Capture the cell that displays the provided text and extract its (X, Y) central coordinate. 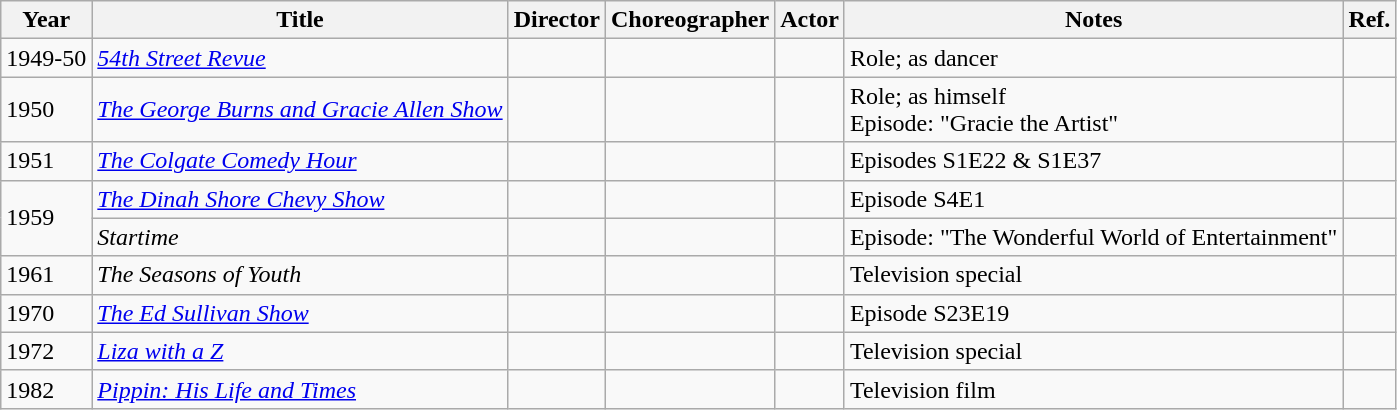
1972 (46, 351)
Pippin: His Life and Times (300, 389)
Startime (300, 237)
Title (300, 20)
1950 (46, 110)
Episode: "The Wonderful World of Entertainment" (1093, 237)
Episode S23E19 (1093, 313)
1961 (46, 275)
Liza with a Z (300, 351)
Choreographer (690, 20)
Role; as dancer (1093, 58)
The George Burns and Gracie Allen Show (300, 110)
Role; as himselfEpisode: "Gracie the Artist" (1093, 110)
Year (46, 20)
Television film (1093, 389)
The Dinah Shore Chevy Show (300, 199)
Director (556, 20)
1970 (46, 313)
Notes (1093, 20)
The Seasons of Youth (300, 275)
1982 (46, 389)
Ref. (1370, 20)
The Ed Sullivan Show (300, 313)
1949-50 (46, 58)
The Colgate Comedy Hour (300, 161)
1959 (46, 218)
54th Street Revue (300, 58)
Episodes S1E22 & S1E37 (1093, 161)
Episode S4E1 (1093, 199)
1951 (46, 161)
Actor (810, 20)
